Capture the cell that displays the provided text and extract its [x, y] central coordinate. 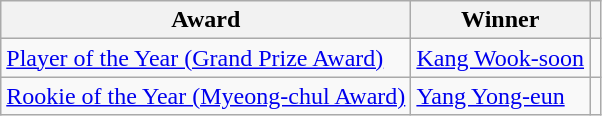
Yang Yong-eun [500, 96]
Rookie of the Year (Myeong-chul Award) [206, 96]
Winner [500, 20]
Kang Wook-soon [500, 58]
Player of the Year (Grand Prize Award) [206, 58]
Award [206, 20]
